From the cell containing the given text, extract its center point as [x, y] coordinate. 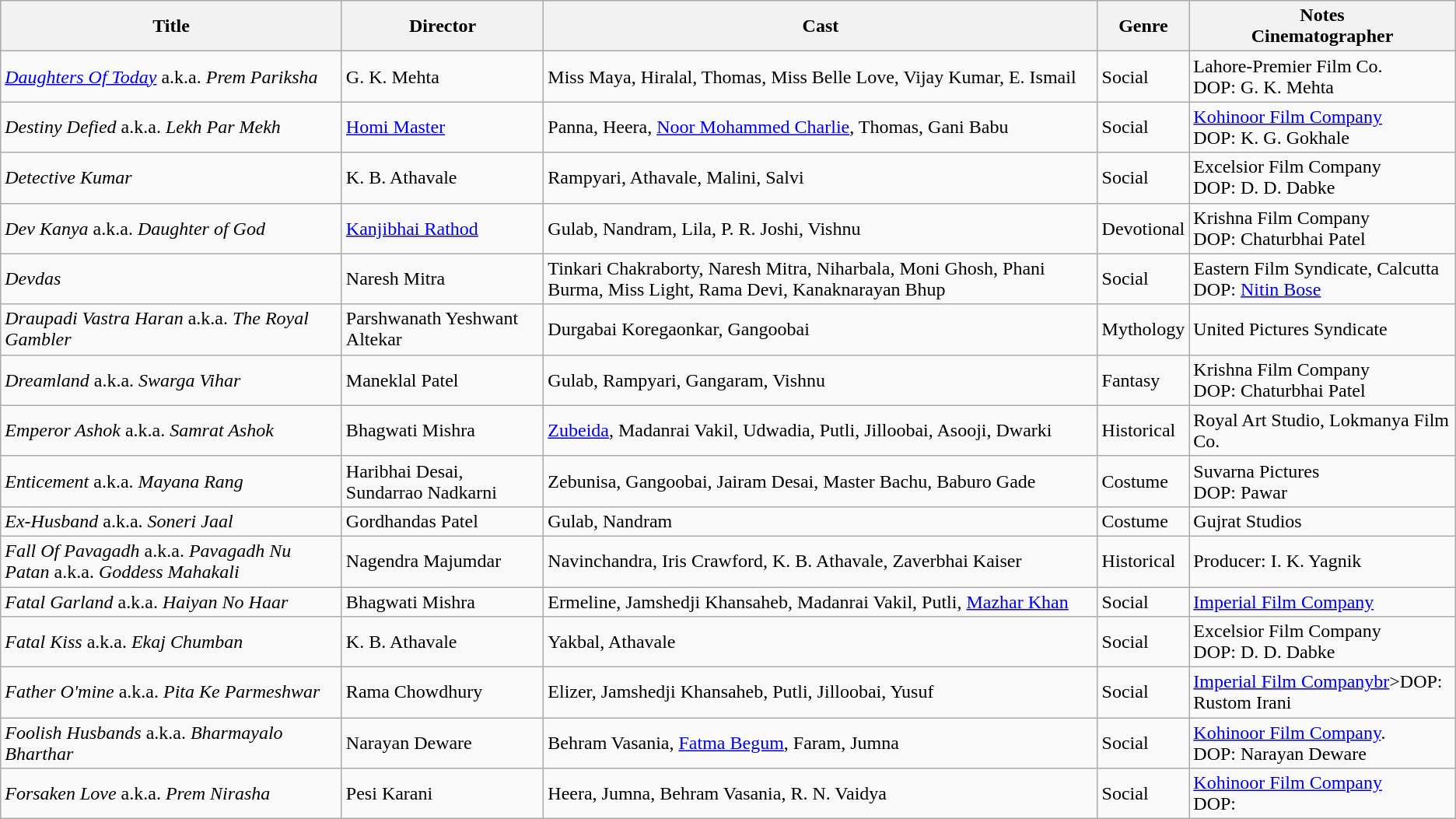
Father O'mine a.k.a. Pita Ke Parmeshwar [171, 692]
Zubeida, Madanrai Vakil, Udwadia, Putli, Jilloobai, Asooji, Dwarki [821, 431]
Lahore-Premier Film Co.DOP: G. K. Mehta [1322, 76]
Kohinoor Film CompanyDOP: K. G. Gokhale [1322, 128]
NotesCinematographer [1322, 26]
Homi Master [442, 128]
Heera, Jumna, Behram Vasania, R. N. Vaidya [821, 793]
Cast [821, 26]
Yakbal, Athavale [821, 642]
Royal Art Studio, Lokmanya Film Co. [1322, 431]
Rama Chowdhury [442, 692]
Kohinoor Film Company.DOP: Narayan Deware [1322, 744]
Imperial Film Companybr>DOP: Rustom Irani [1322, 692]
Devotional [1143, 229]
Dev Kanya a.k.a. Daughter of God [171, 229]
Destiny Defied a.k.a. Lekh Par Mekh [171, 128]
Rampyari, Athavale, Malini, Salvi [821, 177]
Genre [1143, 26]
Elizer, Jamshedji Khansaheb, Putli, Jilloobai, Yusuf [821, 692]
Behram Vasania, Fatma Begum, Faram, Jumna [821, 744]
Gulab, Nandram [821, 521]
Ermeline, Jamshedji Khansaheb, Madanrai Vakil, Putli, Mazhar Khan [821, 601]
Enticement a.k.a. Mayana Rang [171, 481]
Navinchandra, Iris Crawford, K. B. Athavale, Zaverbhai Kaiser [821, 562]
Producer: I. K. Yagnik [1322, 562]
Mythology [1143, 330]
Gujrat Studios [1322, 521]
Haribhai Desai, Sundarrao Nadkarni [442, 481]
United Pictures Syndicate [1322, 330]
Eastern Film Syndicate, CalcuttaDOP: Nitin Bose [1322, 278]
Narayan Deware [442, 744]
Devdas [171, 278]
Fatal Kiss a.k.a. Ekaj Chumban [171, 642]
Maneklal Patel [442, 380]
Foolish Husbands a.k.a. Bharmayalo Bharthar [171, 744]
Pesi Karani [442, 793]
Fatal Garland a.k.a. Haiyan No Haar [171, 601]
Miss Maya, Hiralal, Thomas, Miss Belle Love, Vijay Kumar, E. Ismail [821, 76]
Daughters Of Today a.k.a. Prem Pariksha [171, 76]
Detective Kumar [171, 177]
Kanjibhai Rathod [442, 229]
Forsaken Love a.k.a. Prem Nirasha [171, 793]
Gordhandas Patel [442, 521]
Emperor Ashok a.k.a. Samrat Ashok [171, 431]
Title [171, 26]
Draupadi Vastra Haran a.k.a. The Royal Gambler [171, 330]
Director [442, 26]
Imperial Film Company [1322, 601]
G. K. Mehta [442, 76]
Suvarna PicturesDOP: Pawar [1322, 481]
Ex-Husband a.k.a. Soneri Jaal [171, 521]
Naresh Mitra [442, 278]
Parshwanath Yeshwant Altekar [442, 330]
Panna, Heera, Noor Mohammed Charlie, Thomas, Gani Babu [821, 128]
Durgabai Koregaonkar, Gangoobai [821, 330]
Dreamland a.k.a. Swarga Vihar [171, 380]
Gulab, Rampyari, Gangaram, Vishnu [821, 380]
Tinkari Chakraborty, Naresh Mitra, Niharbala, Moni Ghosh, Phani Burma, Miss Light, Rama Devi, Kanaknarayan Bhup [821, 278]
Kohinoor Film CompanyDOP: [1322, 793]
Nagendra Majumdar [442, 562]
Fall Of Pavagadh a.k.a. Pavagadh Nu Patan a.k.a. Goddess Mahakali [171, 562]
Fantasy [1143, 380]
Zebunisa, Gangoobai, Jairam Desai, Master Bachu, Baburo Gade [821, 481]
Gulab, Nandram, Lila, P. R. Joshi, Vishnu [821, 229]
